Output the [X, Y] coordinate of the center of the cell containing the given text.  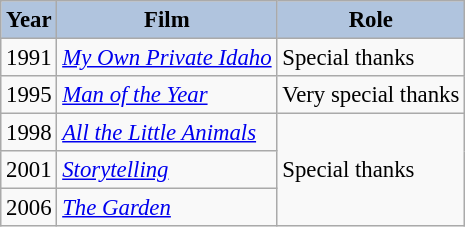
Storytelling [167, 170]
Man of the Year [167, 95]
The Garden [167, 208]
1995 [29, 95]
1998 [29, 133]
My Own Private Idaho [167, 58]
Role [371, 20]
1991 [29, 58]
All the Little Animals [167, 133]
Film [167, 20]
Very special thanks [371, 95]
2006 [29, 208]
Year [29, 20]
2001 [29, 170]
